Determine the (X, Y) coordinate at the center of the cell enclosing the given text.  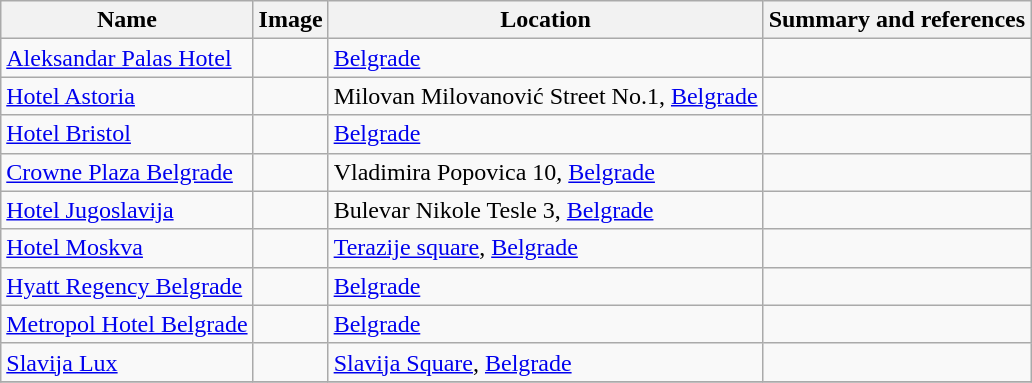
Metropol Hotel Belgrade (127, 324)
Slavija Lux (127, 362)
Hyatt Regency Belgrade (127, 286)
Image (290, 20)
Slavija Square, Belgrade (546, 362)
Summary and references (896, 20)
Hotel Moskva (127, 248)
Hotel Jugoslavija (127, 210)
Hotel Astoria (127, 96)
Name (127, 20)
Aleksandar Palas Hotel (127, 58)
Crowne Plaza Belgrade (127, 172)
Terazije square, Belgrade (546, 248)
Milovan Milovanović Street No.1, Belgrade (546, 96)
Hotel Bristol (127, 134)
Vladimira Popovica 10, Belgrade (546, 172)
Bulevar Nikole Tesle 3, Belgrade (546, 210)
Location (546, 20)
